Locate the cell with the specified text and output its [X, Y] center coordinate. 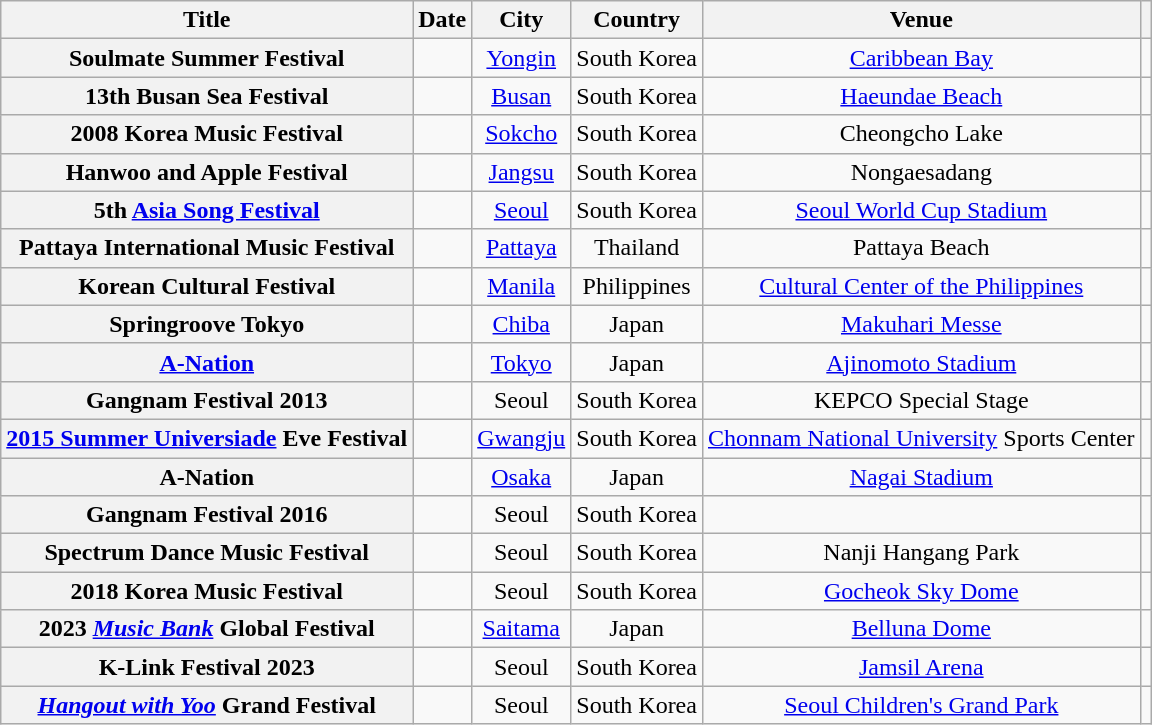
2018 Korea Music Festival [207, 591]
Chiba [522, 324]
Korean Cultural Festival [207, 286]
Seoul World Cup Stadium [921, 210]
Ajinomoto Stadium [921, 362]
5th Asia Song Festival [207, 210]
Gangnam Festival 2013 [207, 400]
Jamsil Arena [921, 667]
Thailand [637, 248]
Manila [522, 286]
Philippines [637, 286]
Gwangju [522, 438]
Saitama [522, 629]
Yongin [522, 58]
Spectrum Dance Music Festival [207, 553]
13th Busan Sea Festival [207, 96]
Makuhari Messe [921, 324]
City [522, 20]
Hangout with Yoo Grand Festival [207, 705]
Belluna Dome [921, 629]
Springroove Tokyo [207, 324]
2023 Music Bank Global Festival [207, 629]
Venue [921, 20]
Date [442, 20]
Gocheok Sky Dome [921, 591]
KEPCO Special Stage [921, 400]
2015 Summer Universiade Eve Festival [207, 438]
Nagai Stadium [921, 477]
Pattaya International Music Festival [207, 248]
Title [207, 20]
K-Link Festival 2023 [207, 667]
Busan [522, 96]
Osaka [522, 477]
Caribbean Bay [921, 58]
Cheongcho Lake [921, 134]
Hanwoo and Apple Festival [207, 172]
Country [637, 20]
Chonnam National University Sports Center [921, 438]
2008 Korea Music Festival [207, 134]
Tokyo [522, 362]
Nanji Hangang Park [921, 553]
Gangnam Festival 2016 [207, 515]
Pattaya Beach [921, 248]
Pattaya [522, 248]
Haeundae Beach [921, 96]
Seoul Children's Grand Park [921, 705]
Cultural Center of the Philippines [921, 286]
Nongaesadang [921, 172]
Soulmate Summer Festival [207, 58]
Sokcho [522, 134]
Jangsu [522, 172]
